Determine the (X, Y) coordinate at the center of the cell enclosing the given text.  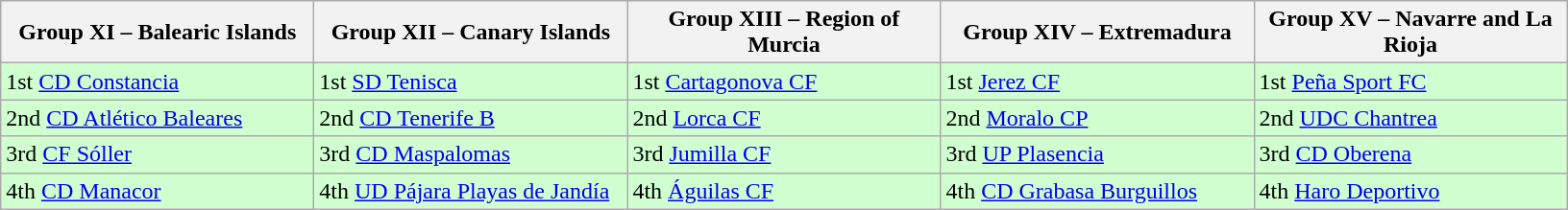
1st Peña Sport FC (1410, 82)
4th CD Grabasa Burguillos (1097, 191)
2nd CD Atlético Baleares (158, 118)
3rd UP Plasencia (1097, 154)
1st Cartagonova CF (784, 82)
1st Jerez CF (1097, 82)
2nd Lorca CF (784, 118)
1st CD Constancia (158, 82)
Group XIV – Extremadura (1097, 33)
4th CD Manacor (158, 191)
Group XV – Navarre and La Rioja (1410, 33)
4th Águilas CF (784, 191)
3rd CD Oberena (1410, 154)
4th Haro Deportivo (1410, 191)
Group XI – Balearic Islands (158, 33)
2nd Moralo CP (1097, 118)
2nd CD Tenerife B (471, 118)
3rd CF Sóller (158, 154)
1st SD Tenisca (471, 82)
3rd CD Maspalomas (471, 154)
Group XII – Canary Islands (471, 33)
2nd UDC Chantrea (1410, 118)
Group XIII – Region of Murcia (784, 33)
3rd Jumilla CF (784, 154)
4th UD Pájara Playas de Jandía (471, 191)
